Provide the [X, Y] coordinate of the cell's center where the given text is located.  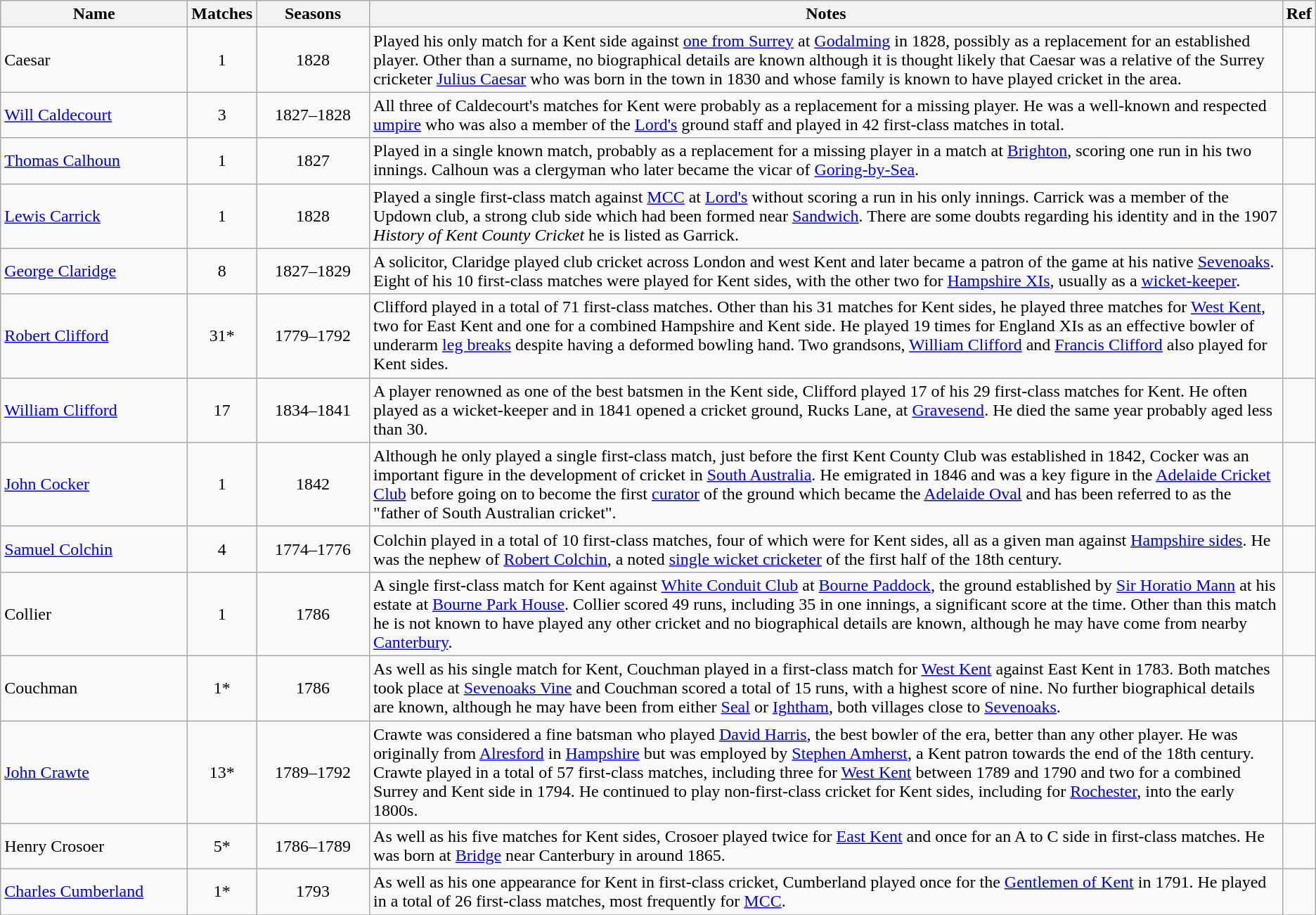
1786–1789 [314, 847]
1779–1792 [314, 336]
8 [222, 271]
Ref [1299, 14]
William Clifford [94, 410]
Couchman [94, 688]
Samuel Colchin [94, 549]
Will Caldecourt [94, 115]
3 [222, 115]
Charles Cumberland [94, 892]
1789–1792 [314, 772]
John Cocker [94, 484]
Thomas Calhoun [94, 160]
17 [222, 410]
Seasons [314, 14]
John Crawte [94, 772]
1827 [314, 160]
1774–1776 [314, 549]
Robert Clifford [94, 336]
Lewis Carrick [94, 216]
Matches [222, 14]
1827–1829 [314, 271]
Henry Crosoer [94, 847]
31* [222, 336]
1793 [314, 892]
13* [222, 772]
Collier [94, 613]
1842 [314, 484]
1834–1841 [314, 410]
Caesar [94, 60]
George Claridge [94, 271]
5* [222, 847]
1827–1828 [314, 115]
4 [222, 549]
Name [94, 14]
Notes [827, 14]
